Locate the cell with the specified text and output its (X, Y) center coordinate. 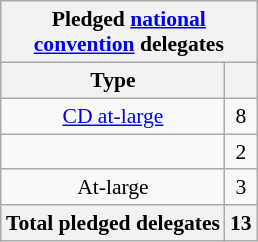
8 (241, 116)
Type (113, 80)
Total pledged delegates (113, 223)
13 (241, 223)
3 (241, 187)
Pledged nationalconvention delegates (129, 32)
2 (241, 152)
At-large (113, 187)
CD at-large (113, 116)
